Pinpoint the cell where the given text exists, returning its [x, y] midpoint coordinate. 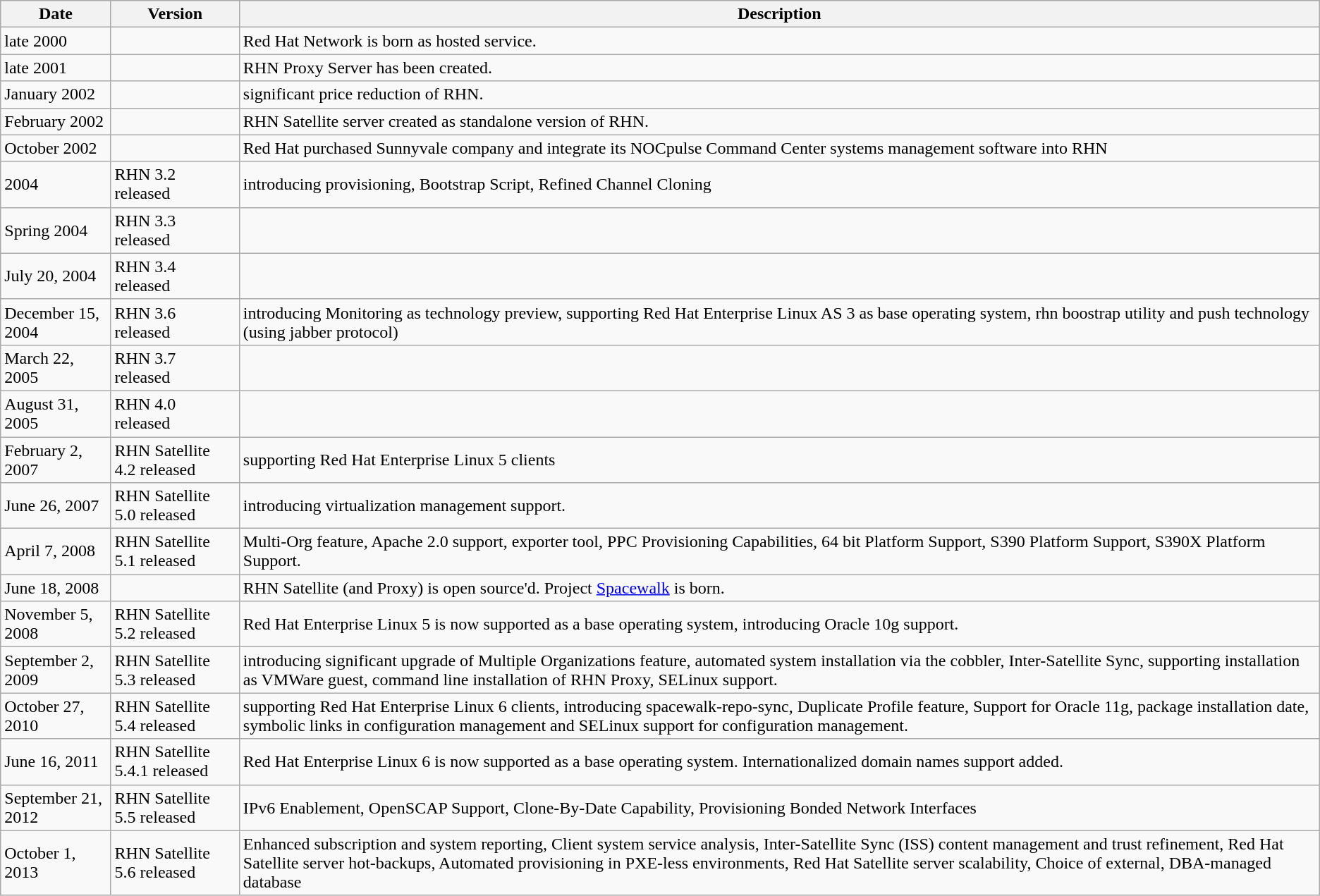
Description [779, 14]
RHN Satellite 5.3 released [175, 670]
Date [56, 14]
RHN 4.0 released [175, 413]
introducing virtualization management support. [779, 506]
RHN 3.4 released [175, 276]
November 5, 2008 [56, 625]
June 26, 2007 [56, 506]
June 18, 2008 [56, 588]
late 2000 [56, 41]
RHN Satellite 5.4.1 released [175, 761]
August 31, 2005 [56, 413]
RHN 3.7 released [175, 368]
February 2, 2007 [56, 460]
RHN Satellite 4.2 released [175, 460]
RHN Satellite 5.5 released [175, 808]
RHN Satellite 5.6 released [175, 863]
October 27, 2010 [56, 716]
February 2002 [56, 121]
RHN Satellite 5.0 released [175, 506]
March 22, 2005 [56, 368]
RHN Satellite 5.4 released [175, 716]
July 20, 2004 [56, 276]
September 2, 2009 [56, 670]
October 1, 2013 [56, 863]
Red Hat Enterprise Linux 6 is now supported as a base operating system. Internationalized domain names support added. [779, 761]
late 2001 [56, 68]
RHN Satellite 5.2 released [175, 625]
Spring 2004 [56, 230]
significant price reduction of RHN. [779, 94]
RHN Satellite (and Proxy) is open source'd. Project Spacewalk is born. [779, 588]
IPv6 Enablement, OpenSCAP Support, Clone-By-Date Capability, Provisioning Bonded Network Interfaces [779, 808]
RHN Satellite server created as standalone version of RHN. [779, 121]
Red Hat Enterprise Linux 5 is now supported as a base operating system, introducing Oracle 10g support. [779, 625]
December 15, 2004 [56, 321]
RHN Proxy Server has been created. [779, 68]
introducing provisioning, Bootstrap Script, Refined Channel Cloning [779, 185]
Version [175, 14]
Red Hat purchased Sunnyvale company and integrate its NOCpulse Command Center systems management software into RHN [779, 148]
RHN 3.6 released [175, 321]
Red Hat Network is born as hosted service. [779, 41]
supporting Red Hat Enterprise Linux 5 clients [779, 460]
RHN 3.2 released [175, 185]
October 2002 [56, 148]
2004 [56, 185]
January 2002 [56, 94]
RHN 3.3 released [175, 230]
April 7, 2008 [56, 551]
September 21, 2012 [56, 808]
RHN Satellite 5.1 released [175, 551]
June 16, 2011 [56, 761]
